Capture the cell that displays the provided text and extract its (X, Y) central coordinate. 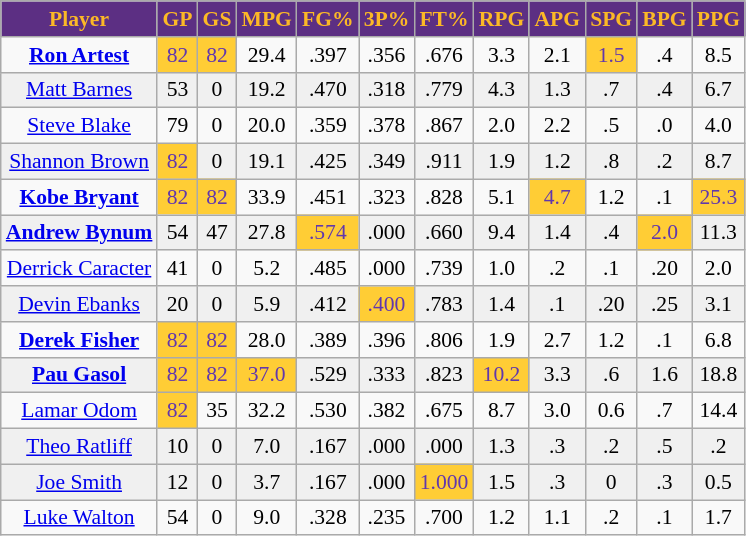
.323 (387, 197)
.349 (387, 162)
4.3 (502, 90)
18.8 (718, 375)
Pau Gasol (80, 375)
2.7 (557, 340)
SPG (611, 19)
1.0 (502, 269)
Matt Barnes (80, 90)
27.8 (266, 233)
25.3 (718, 197)
.676 (444, 55)
FT% (444, 19)
.783 (444, 304)
GP (177, 19)
3.7 (266, 482)
20 (177, 304)
1.6 (664, 375)
.823 (444, 375)
.356 (387, 55)
35 (218, 411)
RPG (502, 19)
1.7 (718, 518)
.382 (387, 411)
.0 (664, 126)
1.1 (557, 518)
.328 (328, 518)
.485 (328, 269)
Lamar Odom (80, 411)
Player (80, 19)
PPG (718, 19)
47 (218, 233)
.397 (328, 55)
.451 (328, 197)
1.000 (444, 482)
MPG (266, 19)
.779 (444, 90)
FG% (328, 19)
79 (177, 126)
.529 (328, 375)
10.2 (502, 375)
3P% (387, 19)
5.2 (266, 269)
0.5 (718, 482)
12 (177, 482)
.806 (444, 340)
6.8 (718, 340)
41 (177, 269)
5.9 (266, 304)
Ron Artest (80, 55)
8.5 (718, 55)
0.6 (611, 411)
6.7 (718, 90)
.660 (444, 233)
Theo Ratliff (80, 447)
.530 (328, 411)
53 (177, 90)
28.0 (266, 340)
.412 (328, 304)
2.1 (557, 55)
.911 (444, 162)
11.3 (718, 233)
Luke Walton (80, 518)
Derrick Caracter (80, 269)
.6 (611, 375)
.25 (664, 304)
.574 (328, 233)
33.9 (266, 197)
9.0 (266, 518)
37.0 (266, 375)
.378 (387, 126)
7.0 (266, 447)
.400 (387, 304)
10 (177, 447)
.470 (328, 90)
20.0 (266, 126)
29.4 (266, 55)
Andrew Bynum (80, 233)
.867 (444, 126)
APG (557, 19)
.425 (328, 162)
.700 (444, 518)
.396 (387, 340)
14.4 (718, 411)
Steve Blake (80, 126)
3.0 (557, 411)
3.1 (718, 304)
Shannon Brown (80, 162)
2.2 (557, 126)
.8 (611, 162)
.359 (328, 126)
GS (218, 19)
19.2 (266, 90)
Kobe Bryant (80, 197)
4.0 (718, 126)
.318 (387, 90)
.739 (444, 269)
BPG (664, 19)
Derek Fisher (80, 340)
.675 (444, 411)
.828 (444, 197)
Joe Smith (80, 482)
.235 (387, 518)
19.1 (266, 162)
32.2 (266, 411)
.389 (328, 340)
5.1 (502, 197)
Devin Ebanks (80, 304)
4.7 (557, 197)
9.4 (502, 233)
.333 (387, 375)
